Output the [x, y] coordinate of the center of the cell containing the given text.  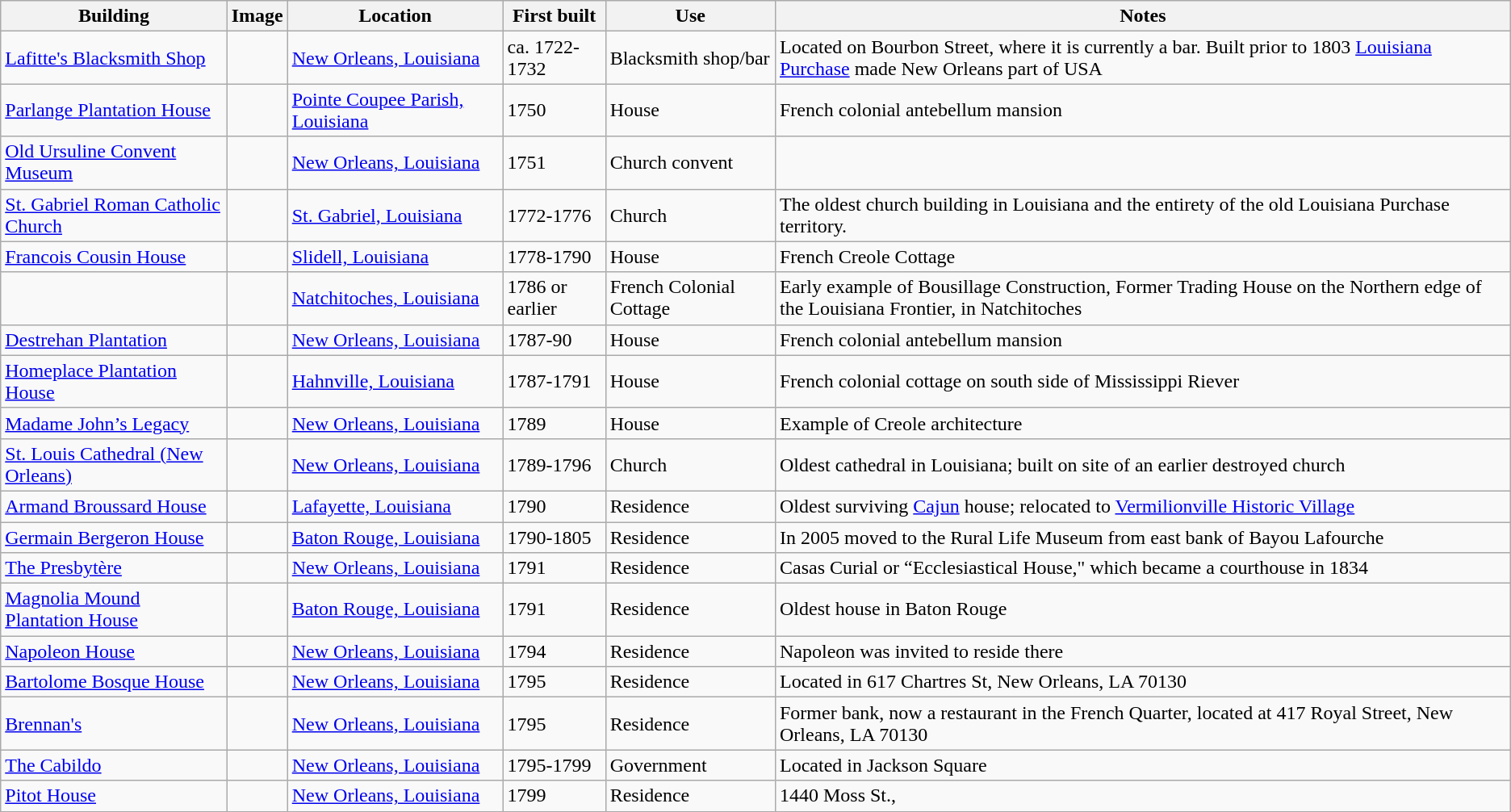
Old Ursuline Convent Museum [114, 163]
Use [690, 16]
1794 [554, 651]
Francois Cousin House [114, 257]
Church convent [690, 163]
Pitot House [114, 796]
1440 Moss St., [1143, 796]
1799 [554, 796]
Building [114, 16]
Napoleon House [114, 651]
Pointe Coupee Parish, Louisiana [396, 110]
Germain Bergeron House [114, 537]
St. Gabriel, Louisiana [396, 215]
1786 or earlier [554, 299]
In 2005 moved to the Rural Life Museum from east bank of Bayou Lafourche [1143, 537]
1787-1791 [554, 381]
ca. 1722-1732 [554, 58]
Located in 617 Chartres St, New Orleans, LA 70130 [1143, 682]
1787-90 [554, 340]
Notes [1143, 16]
1778-1790 [554, 257]
The Presbytère [114, 568]
St. Louis Cathedral (New Orleans) [114, 465]
Parlange Plantation House [114, 110]
The oldest church building in Louisiana and the entirety of the old Louisiana Purchase territory. [1143, 215]
Casas Curial or “Ecclesiastical House," which became a courthouse in 1834 [1143, 568]
St. Gabriel Roman Catholic Church [114, 215]
Lafayette, Louisiana [396, 506]
Homeplace Plantation House [114, 381]
Armand Broussard House [114, 506]
Bartolome Bosque House [114, 682]
1790 [554, 506]
Image [257, 16]
1772-1776 [554, 215]
French Creole Cottage [1143, 257]
Located on Bourbon Street, where it is currently a bar. Built prior to 1803 Louisiana Purchase made New Orleans part of USA [1143, 58]
Located in Jackson Square [1143, 765]
1789-1796 [554, 465]
Hahnville, Louisiana [396, 381]
Government [690, 765]
Brennan's [114, 723]
Napoleon was invited to reside there [1143, 651]
1790-1805 [554, 537]
Madame John’s Legacy [114, 423]
Oldest house in Baton Rouge [1143, 610]
French colonial cottage on south side of Mississippi Riever [1143, 381]
1789 [554, 423]
Location [396, 16]
1750 [554, 110]
1751 [554, 163]
First built [554, 16]
French Colonial Cottage [690, 299]
Oldest cathedral in Louisiana; built on site of an earlier destroyed church [1143, 465]
Former bank, now a restaurant in the French Quarter, located at 417 Royal Street, New Orleans, LA 70130 [1143, 723]
Natchitoches, Louisiana [396, 299]
Lafitte's Blacksmith Shop [114, 58]
The Cabildo [114, 765]
Example of Creole architecture [1143, 423]
Magnolia Mound Plantation House [114, 610]
Blacksmith shop/bar [690, 58]
1795-1799 [554, 765]
Oldest surviving Cajun house; relocated to Vermilionville Historic Village [1143, 506]
Destrehan Plantation [114, 340]
Early example of Bousillage Construction, Former Trading House on the Northern edge of the Louisiana Frontier, in Natchitoches [1143, 299]
Slidell, Louisiana [396, 257]
